Find where the given text appears and provide that cell's center as [x, y] coordinate. 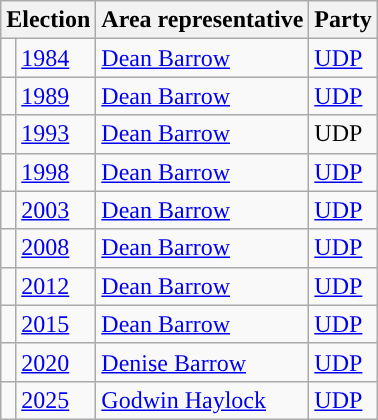
2012 [56, 286]
2015 [56, 324]
1984 [56, 58]
Party [343, 20]
2008 [56, 248]
1989 [56, 96]
Godwin Haylock [202, 400]
2003 [56, 210]
2020 [56, 362]
1998 [56, 172]
2025 [56, 400]
1993 [56, 134]
Denise Barrow [202, 362]
Area representative [202, 20]
Election [48, 20]
